From the cell containing the given text, extract its center point as [x, y] coordinate. 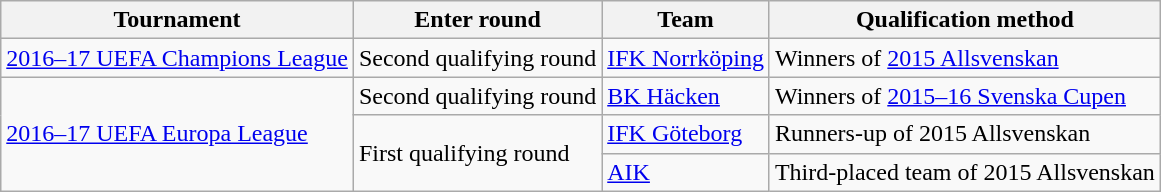
2016–17 UEFA Champions League [178, 58]
Team [686, 20]
Winners of 2015–16 Svenska Cupen [964, 96]
Winners of 2015 Allsvenskan [964, 58]
Enter round [477, 20]
IFK Göteborg [686, 134]
Runners-up of 2015 Allsvenskan [964, 134]
Tournament [178, 20]
BK Häcken [686, 96]
2016–17 UEFA Europa League [178, 134]
AIK [686, 172]
Qualification method [964, 20]
Third-placed team of 2015 Allsvenskan [964, 172]
First qualifying round [477, 153]
IFK Norrköping [686, 58]
